Detect which cell encompasses the target text, then output its [X, Y] center coordinate. 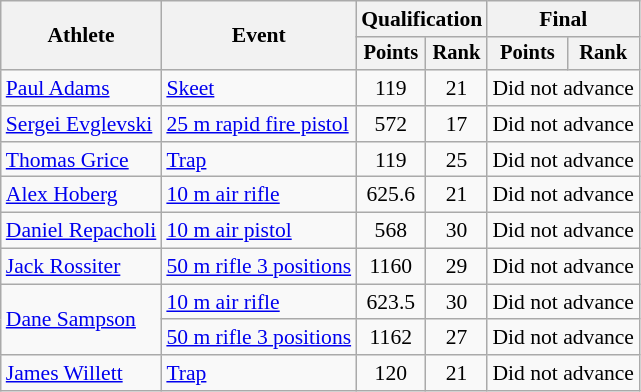
572 [390, 124]
1160 [390, 267]
Event [258, 36]
Skeet [258, 88]
29 [456, 267]
25 m rapid fire pistol [258, 124]
625.6 [390, 195]
25 [456, 160]
17 [456, 124]
120 [390, 373]
Daniel Repacholi [82, 231]
Thomas Grice [82, 160]
Jack Rossiter [82, 267]
568 [390, 231]
1162 [390, 338]
27 [456, 338]
623.5 [390, 302]
Paul Adams [82, 88]
Qualification [422, 19]
Athlete [82, 36]
Final [563, 19]
Sergei Evglevski [82, 124]
Alex Hoberg [82, 195]
Dane Sampson [82, 320]
10 m air pistol [258, 231]
James Willett [82, 373]
